From the cell containing the given text, extract its center point as [X, Y] coordinate. 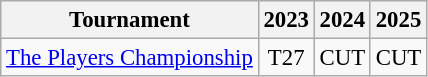
The Players Championship [130, 58]
2023 [286, 20]
T27 [286, 58]
2025 [398, 20]
Tournament [130, 20]
2024 [342, 20]
